Extract the [X, Y] coordinate from the center of the cell holding the provided text.  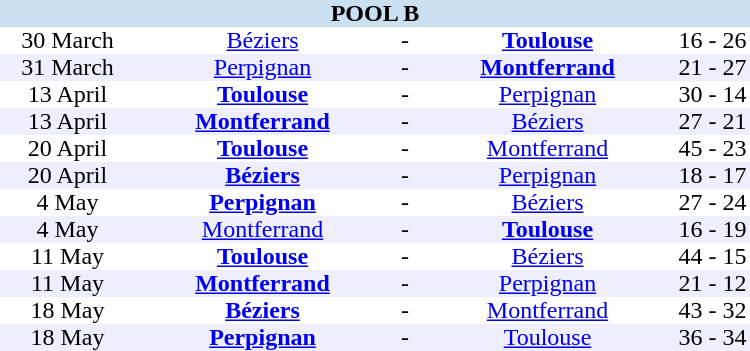
18 - 17 [712, 176]
16 - 19 [712, 230]
30 - 14 [712, 94]
21 - 27 [712, 68]
30 March [68, 40]
POOL B [375, 14]
45 - 23 [712, 148]
21 - 12 [712, 284]
27 - 21 [712, 122]
27 - 24 [712, 202]
31 March [68, 68]
16 - 26 [712, 40]
36 - 34 [712, 338]
44 - 15 [712, 256]
43 - 32 [712, 310]
